Return the [X, Y] coordinate for the center point of the cell that contains the specified text.  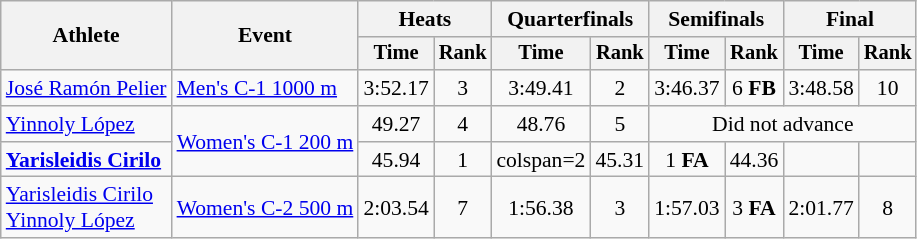
4 [463, 124]
10 [888, 88]
Quarterfinals [570, 19]
Semifinals [716, 19]
3 FA [754, 208]
6 FB [754, 88]
Yarisleidis Cirilo [86, 160]
Did not advance [782, 124]
Event [266, 36]
Athlete [86, 36]
Heats [424, 19]
45.94 [396, 160]
Yinnoly López [86, 124]
2:01.77 [820, 208]
3:49.41 [540, 88]
2 [620, 88]
1 FA [686, 160]
49.27 [396, 124]
44.36 [754, 160]
1:56.38 [540, 208]
Yarisleidis CiriloYinnoly López [86, 208]
José Ramón Pelier [86, 88]
Women's C-1 200 m [266, 142]
colspan=2 [540, 160]
Women's C-2 500 m [266, 208]
Men's C-1 1000 m [266, 88]
1 [463, 160]
2:03.54 [396, 208]
3:52.17 [396, 88]
45.31 [620, 160]
3:46.37 [686, 88]
7 [463, 208]
3:48.58 [820, 88]
1:57.03 [686, 208]
48.76 [540, 124]
5 [620, 124]
Final [850, 19]
8 [888, 208]
